Output the [x, y] coordinate of the center of the cell containing the given text.  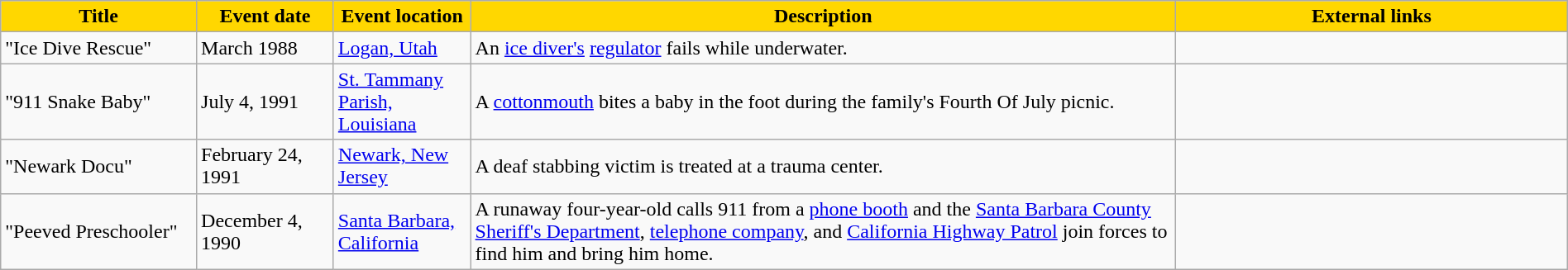
March 1988 [265, 48]
External links [1372, 17]
St. Tammany Parish, Louisiana [402, 102]
Santa Barbara, California [402, 231]
A deaf stabbing victim is treated at a trauma center. [824, 167]
Event location [402, 17]
February 24, 1991 [265, 167]
"911 Snake Baby" [99, 102]
"Ice Dive Rescue" [99, 48]
July 4, 1991 [265, 102]
"Newark Docu" [99, 167]
Title [99, 17]
Event date [265, 17]
Logan, Utah [402, 48]
A cottonmouth bites a baby in the foot during the family's Fourth Of July picnic. [824, 102]
December 4, 1990 [265, 231]
Newark, New Jersey [402, 167]
Description [824, 17]
"Peeved Preschooler" [99, 231]
An ice diver's regulator fails while underwater. [824, 48]
